Detect which cell encompasses the target text, then output its (X, Y) center coordinate. 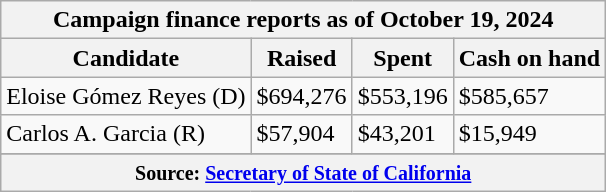
$43,201 (402, 134)
$57,904 (302, 134)
Raised (302, 58)
$553,196 (402, 96)
Spent (402, 58)
$694,276 (302, 96)
Carlos A. Garcia (R) (126, 134)
Candidate (126, 58)
$585,657 (529, 96)
Source: Secretary of State of California (304, 172)
Eloise Gómez Reyes (D) (126, 96)
Cash on hand (529, 58)
Campaign finance reports as of October 19, 2024 (304, 20)
$15,949 (529, 134)
